Identify which cell holds the provided text, then report its (X, Y) central coordinate. 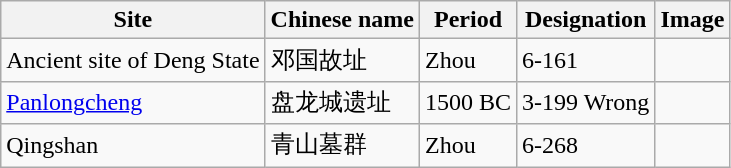
Image (692, 20)
6-268 (586, 146)
邓国故址 (342, 60)
Designation (586, 20)
6-161 (586, 60)
Qingshan (133, 146)
Period (468, 20)
盘龙城遗址 (342, 102)
3-199 Wrong (586, 102)
Ancient site of Deng State (133, 60)
Panlongcheng (133, 102)
1500 BC (468, 102)
Chinese name (342, 20)
Site (133, 20)
青山墓群 (342, 146)
